Return [X, Y] of the center of cell containing provided text 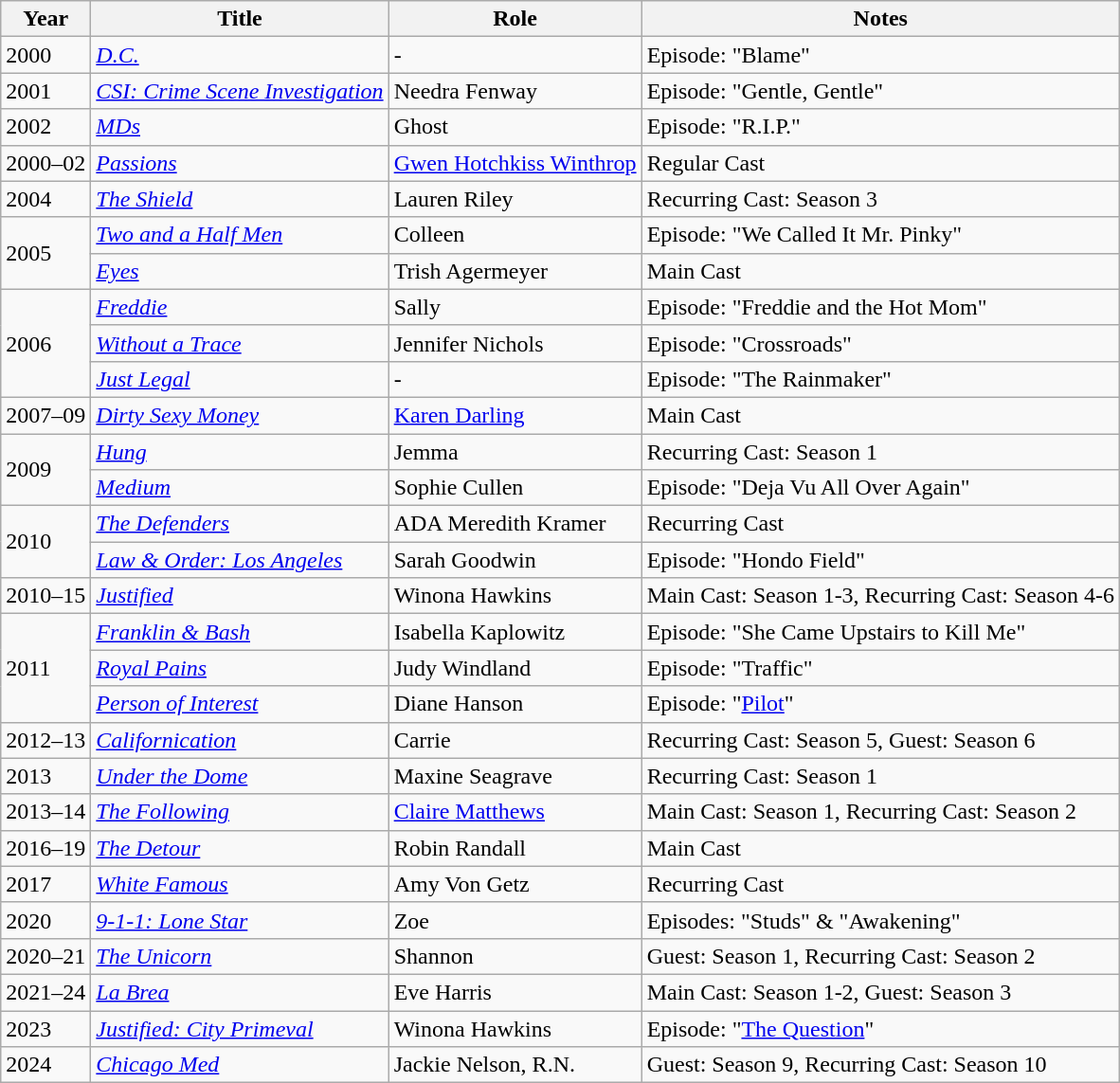
Freddie [240, 307]
2007–09 [45, 415]
Episode: "Gentle, Gentle" [880, 91]
2002 [45, 127]
Diane Hanson [515, 704]
Jennifer Nichols [515, 343]
2011 [45, 668]
Colleen [515, 235]
Californication [240, 740]
2021–24 [45, 992]
2016–19 [45, 848]
Karen Darling [515, 415]
Law & Order: Los Angeles [240, 560]
Guest: Season 1, Recurring Cast: Season 2 [880, 956]
The Detour [240, 848]
Episode: "Freddie and the Hot Mom" [880, 307]
The Defenders [240, 524]
Royal Pains [240, 668]
Regular Cast [880, 163]
Episodes: "Studs" & "Awakening" [880, 920]
2020–21 [45, 956]
2017 [45, 884]
Episode: "R.I.P." [880, 127]
2023 [45, 1028]
Claire Matthews [515, 812]
Main Cast: Season 1-2, Guest: Season 3 [880, 992]
Main Cast: Season 1-3, Recurring Cast: Season 4-6 [880, 596]
Year [45, 19]
2024 [45, 1065]
2000 [45, 55]
Main Cast: Season 1, Recurring Cast: Season 2 [880, 812]
CSI: Crime Scene Investigation [240, 91]
Passions [240, 163]
Episode: "We Called It Mr. Pinky" [880, 235]
Episode: "Crossroads" [880, 343]
2005 [45, 253]
Episode: "Blame" [880, 55]
Medium [240, 488]
D.C. [240, 55]
Lauren Riley [515, 199]
MDs [240, 127]
Shannon [515, 956]
Amy Von Getz [515, 884]
2013–14 [45, 812]
2009 [45, 470]
Episode: "The Question" [880, 1028]
Notes [880, 19]
Judy Windland [515, 668]
9-1-1: Lone Star [240, 920]
Title [240, 19]
2012–13 [45, 740]
2010–15 [45, 596]
Sarah Goodwin [515, 560]
2006 [45, 343]
Carrie [515, 740]
ADA Meredith Kramer [515, 524]
Episode: "She Came Upstairs to Kill Me" [880, 632]
Without a Trace [240, 343]
The Shield [240, 199]
Zoe [515, 920]
White Famous [240, 884]
Gwen Hotchkiss Winthrop [515, 163]
Episode: "Traffic" [880, 668]
Episode: "Hondo Field" [880, 560]
Sally [515, 307]
Hung [240, 452]
Robin Randall [515, 848]
Jackie Nelson, R.N. [515, 1065]
Sophie Cullen [515, 488]
2001 [45, 91]
Eyes [240, 271]
Two and a Half Men [240, 235]
Franklin & Bash [240, 632]
Ghost [515, 127]
Dirty Sexy Money [240, 415]
2004 [45, 199]
The Unicorn [240, 956]
2000–02 [45, 163]
Trish Agermeyer [515, 271]
Role [515, 19]
Person of Interest [240, 704]
Justified [240, 596]
Just Legal [240, 379]
Episode: "The Rainmaker" [880, 379]
2020 [45, 920]
Under the Dome [240, 776]
Episode: "Deja Vu All Over Again" [880, 488]
2010 [45, 542]
Recurring Cast: Season 3 [880, 199]
La Brea [240, 992]
Needra Fenway [515, 91]
Jemma [515, 452]
Episode: "Pilot" [880, 704]
2013 [45, 776]
Justified: City Primeval [240, 1028]
Eve Harris [515, 992]
Maxine Seagrave [515, 776]
The Following [240, 812]
Chicago Med [240, 1065]
Recurring Cast: Season 5, Guest: Season 6 [880, 740]
Isabella Kaplowitz [515, 632]
Guest: Season 9, Recurring Cast: Season 10 [880, 1065]
